Output the [x, y] coordinate of the center of the cell containing the given text.  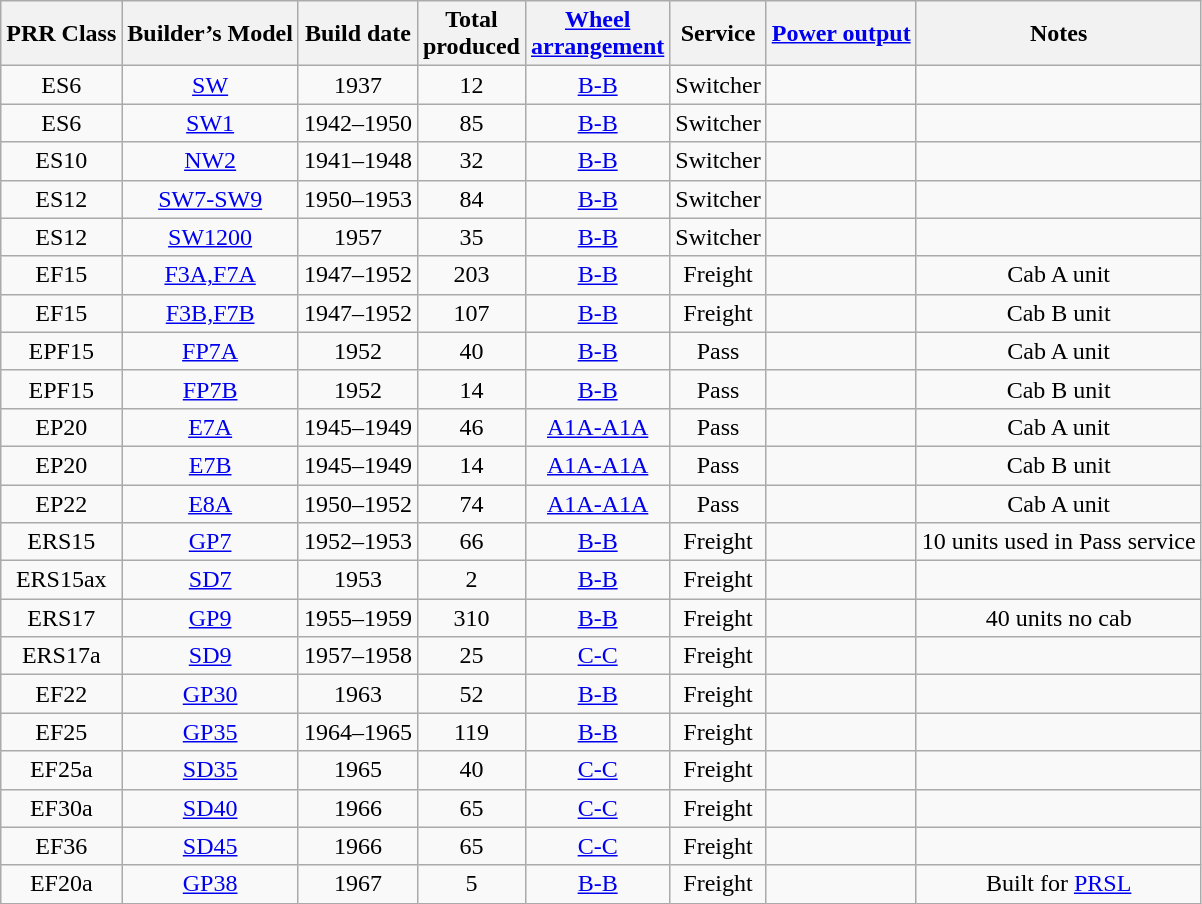
2 [471, 580]
SD7 [210, 580]
EP22 [62, 503]
1964–1965 [358, 732]
35 [471, 237]
E7A [210, 427]
5 [471, 884]
1952–1953 [358, 542]
FP7B [210, 389]
GP7 [210, 542]
Wheelarrangement [597, 34]
52 [471, 694]
1953 [358, 580]
ES10 [62, 161]
PRR Class [62, 34]
SD9 [210, 656]
ERS17 [62, 618]
EF36 [62, 846]
SD45 [210, 846]
SW [210, 85]
EF22 [62, 694]
74 [471, 503]
84 [471, 199]
32 [471, 161]
E8A [210, 503]
310 [471, 618]
GP9 [210, 618]
1950–1952 [358, 503]
F3B,F7B [210, 313]
F3A,F7A [210, 275]
SW1 [210, 123]
GP38 [210, 884]
1955–1959 [358, 618]
1965 [358, 770]
85 [471, 123]
Notes [1058, 34]
1963 [358, 694]
E7B [210, 465]
107 [471, 313]
66 [471, 542]
Build date [358, 34]
10 units used in Pass service [1058, 542]
SD40 [210, 808]
ERS15 [62, 542]
46 [471, 427]
Service [718, 34]
EF25 [62, 732]
Power output [841, 34]
FP7A [210, 351]
ERS17a [62, 656]
203 [471, 275]
EF25a [62, 770]
SD35 [210, 770]
Built for PRSL [1058, 884]
1937 [358, 85]
40 units no cab [1058, 618]
1942–1950 [358, 123]
Builder’s Model [210, 34]
12 [471, 85]
ERS15ax [62, 580]
1941–1948 [358, 161]
SW1200 [210, 237]
119 [471, 732]
GP35 [210, 732]
GP30 [210, 694]
25 [471, 656]
EF30a [62, 808]
1957 [358, 237]
1967 [358, 884]
Totalproduced [471, 34]
EF20a [62, 884]
NW2 [210, 161]
1957–1958 [358, 656]
1950–1953 [358, 199]
SW7-SW9 [210, 199]
